Return (x, y) of the center of cell containing provided text 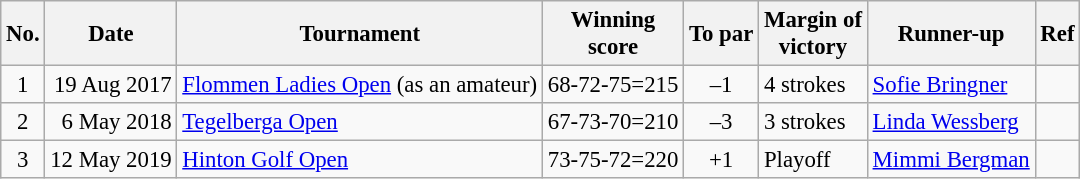
Linda Wessberg (951, 122)
Mimmi Bergman (951, 160)
3 (23, 160)
–1 (722, 85)
1 (23, 85)
Margin ofvictory (814, 34)
Winningscore (612, 34)
12 May 2019 (111, 160)
3 strokes (814, 122)
Tournament (360, 34)
67-73-70=210 (612, 122)
Tegelberga Open (360, 122)
Playoff (814, 160)
Sofie Bringner (951, 85)
+1 (722, 160)
Date (111, 34)
6 May 2018 (111, 122)
19 Aug 2017 (111, 85)
Flommen Ladies Open (as an amateur) (360, 85)
68-72-75=215 (612, 85)
Hinton Golf Open (360, 160)
4 strokes (814, 85)
–3 (722, 122)
No. (23, 34)
2 (23, 122)
Runner-up (951, 34)
To par (722, 34)
73-75-72=220 (612, 160)
Ref (1058, 34)
